From the cell containing the given text, extract its center point as [X, Y] coordinate. 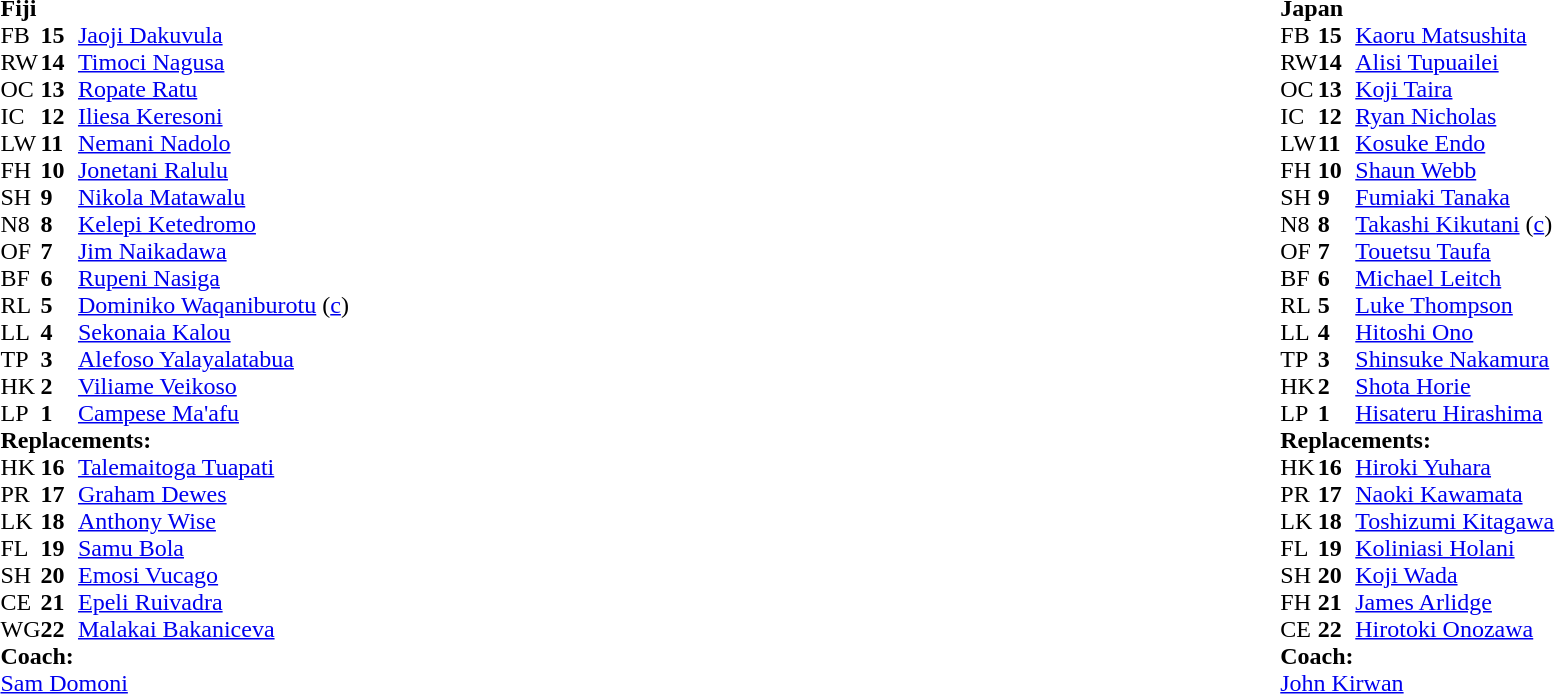
Takashi Kikutani (c) [1454, 224]
Hisateru Hirashima [1454, 414]
Luke Thompson [1454, 306]
James Arlidge [1454, 602]
Malakai Bakaniceva [214, 630]
Hirotoki Onozawa [1454, 630]
Nemani Nadolo [214, 144]
Iliesa Keresoni [214, 116]
Sekonaia Kalou [214, 332]
Jaoji Dakuvula [214, 36]
Graham Dewes [214, 494]
Naoki Kawamata [1454, 494]
Kelepi Ketedromo [214, 224]
Koji Taira [1454, 90]
Shota Horie [1454, 386]
Koliniasi Holani [1454, 548]
Timoci Nagusa [214, 62]
Campese Ma'afu [214, 414]
Alisi Tupuailei [1454, 62]
Anthony Wise [214, 522]
WG [20, 630]
Kosuke Endo [1454, 144]
Fumiaki Tanaka [1454, 198]
Samu Bola [214, 548]
Kaoru Matsushita [1454, 36]
Shaun Webb [1454, 170]
Ropate Ratu [214, 90]
Viliame Veikoso [214, 386]
Emosi Vucago [214, 576]
Talemaitoga Tuapati [214, 468]
Jonetani Ralulu [214, 170]
Hitoshi Ono [1454, 332]
Dominiko Waqaniburotu (c) [214, 306]
Jim Naikadawa [214, 252]
Nikola Matawalu [214, 198]
Koji Wada [1454, 576]
Alefoso Yalayalatabua [214, 360]
Epeli Ruivadra [214, 602]
Ryan Nicholas [1454, 116]
Shinsuke Nakamura [1454, 360]
Michael Leitch [1454, 278]
Toshizumi Kitagawa [1454, 522]
Hiroki Yuhara [1454, 468]
Touetsu Taufa [1454, 252]
Rupeni Nasiga [214, 278]
